For the text-containing cell, return its midpoint in (X, Y) coordinate format. 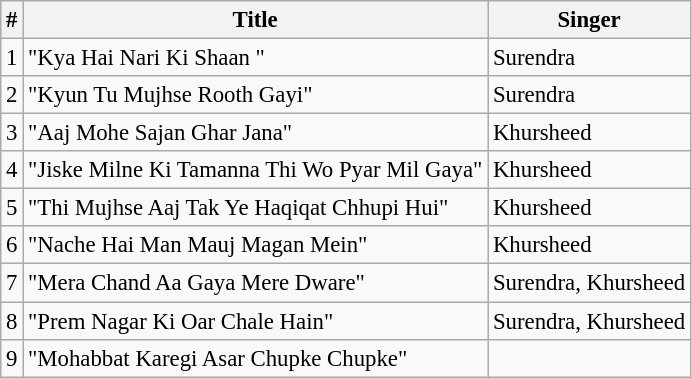
3 (12, 133)
6 (12, 245)
Title (256, 20)
5 (12, 208)
2 (12, 95)
"Nache Hai Man Mauj Magan Mein" (256, 245)
"Jiske Milne Ki Tamanna Thi Wo Pyar Mil Gaya" (256, 170)
7 (12, 283)
"Thi Mujhse Aaj Tak Ye Haqiqat Chhupi Hui" (256, 208)
9 (12, 358)
"Prem Nagar Ki Oar Chale Hain" (256, 321)
4 (12, 170)
8 (12, 321)
1 (12, 58)
"Mohabbat Karegi Asar Chupke Chupke" (256, 358)
Singer (590, 20)
"Aaj Mohe Sajan Ghar Jana" (256, 133)
"Mera Chand Aa Gaya Mere Dware" (256, 283)
"Kyun Tu Mujhse Rooth Gayi" (256, 95)
# (12, 20)
"Kya Hai Nari Ki Shaan " (256, 58)
